Provide the [x, y] coordinate of the cell's center where the given text is located.  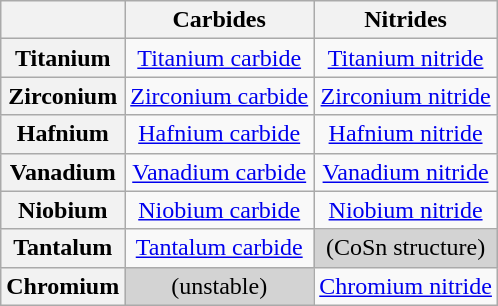
Zirconium [63, 96]
Hafnium nitride [406, 134]
Vanadium nitride [406, 172]
Zirconium carbide [220, 96]
Vanadium carbide [220, 172]
Chromium nitride [406, 286]
Hafnium carbide [220, 134]
Titanium [63, 58]
Nitrides [406, 20]
Titanium nitride [406, 58]
Niobium nitride [406, 210]
Tantalum [63, 248]
(CoSn structure) [406, 248]
Niobium carbide [220, 210]
Tantalum carbide [220, 248]
Niobium [63, 210]
(unstable) [220, 286]
Zirconium nitride [406, 96]
Titanium carbide [220, 58]
Carbides [220, 20]
Vanadium [63, 172]
Hafnium [63, 134]
Chromium [63, 286]
